Determine the (x, y) coordinate at the center of the cell enclosing the given text.  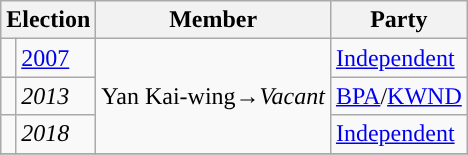
Election (48, 20)
BPA/KWND (398, 96)
2018 (56, 134)
Yan Kai-wing→Vacant (214, 96)
Party (398, 20)
2013 (56, 96)
2007 (56, 58)
Member (214, 20)
